Pinpoint the cell where the given text exists, returning its [X, Y] midpoint coordinate. 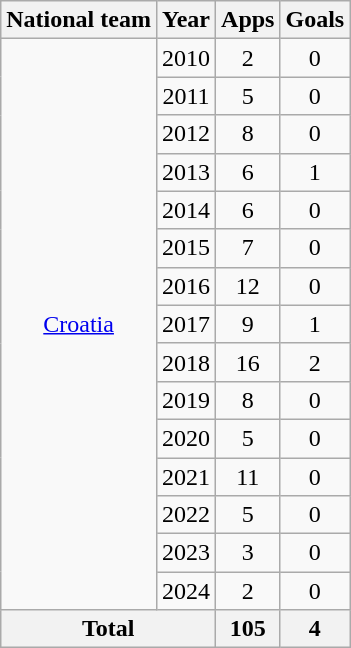
2024 [186, 591]
2010 [186, 58]
Goals [315, 20]
National team [79, 20]
2018 [186, 362]
Year [186, 20]
7 [248, 248]
2020 [186, 438]
9 [248, 324]
2014 [186, 210]
11 [248, 477]
2012 [186, 134]
2023 [186, 553]
3 [248, 553]
Croatia [79, 324]
16 [248, 362]
2017 [186, 324]
2022 [186, 515]
2019 [186, 400]
2013 [186, 172]
4 [315, 629]
2016 [186, 286]
Total [108, 629]
12 [248, 286]
2011 [186, 96]
105 [248, 629]
2021 [186, 477]
2015 [186, 248]
Apps [248, 20]
